Determine the (x, y) coordinate at the center of the cell enclosing the given text.  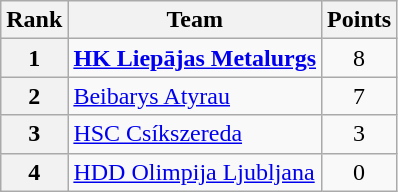
Points (360, 20)
8 (360, 58)
Rank (34, 20)
Team (195, 20)
HK Liepājas Metalurgs (195, 58)
Beibarys Atyrau (195, 96)
2 (34, 96)
HSC Csíkszereda (195, 134)
4 (34, 172)
HDD Olimpija Ljubljana (195, 172)
1 (34, 58)
0 (360, 172)
7 (360, 96)
